Return the (x, y) coordinate for the center point of the cell that contains the specified text.  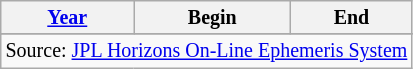
End (352, 18)
Year (68, 18)
Source: JPL Horizons On-Line Ephemeris System (206, 52)
Begin (212, 18)
